Search for the cell housing the specified text and yield its [X, Y] center coordinate. 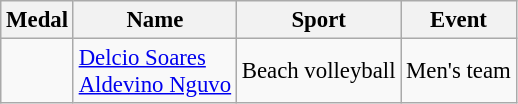
Sport [318, 20]
Delcio SoaresAldevino Nguvo [154, 72]
Men's team [458, 72]
Beach volleyball [318, 72]
Name [154, 20]
Medal [38, 20]
Event [458, 20]
